Return (X, Y) of the center of cell containing provided text 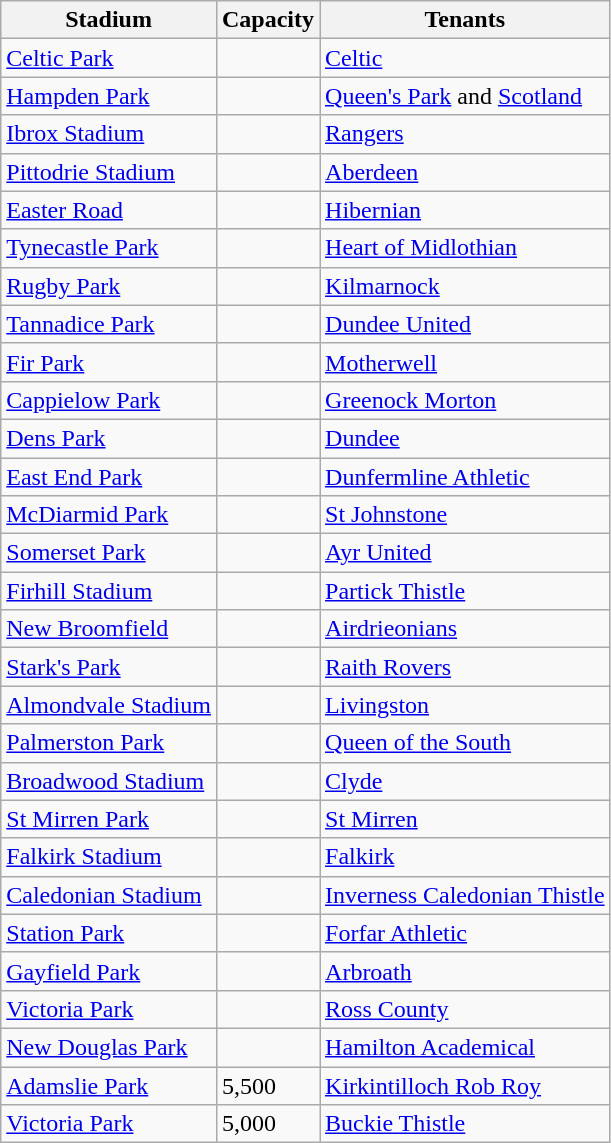
Gayfield Park (109, 971)
Caledonian Stadium (109, 895)
Rangers (466, 134)
Capacity (268, 20)
Forfar Athletic (466, 933)
Airdrieonians (466, 629)
Partick Thistle (466, 591)
Dunfermline Athletic (466, 477)
Tenants (466, 20)
Stark's Park (109, 667)
St Mirren Park (109, 819)
Kirkintilloch Rob Roy (466, 1085)
Ibrox Stadium (109, 134)
Heart of Midlothian (466, 248)
Somerset Park (109, 553)
Station Park (109, 933)
Falkirk (466, 857)
New Broomfield (109, 629)
Dens Park (109, 438)
Tannadice Park (109, 324)
Firhill Stadium (109, 591)
Arbroath (466, 971)
Easter Road (109, 210)
Rugby Park (109, 286)
Almondvale Stadium (109, 705)
Celtic Park (109, 58)
Greenock Morton (466, 400)
Inverness Caledonian Thistle (466, 895)
East End Park (109, 477)
Dundee (466, 438)
Palmerston Park (109, 743)
Tynecastle Park (109, 248)
Ayr United (466, 553)
Pittodrie Stadium (109, 172)
Motherwell (466, 362)
McDiarmid Park (109, 515)
New Douglas Park (109, 1047)
Queen's Park and Scotland (466, 96)
Kilmarnock (466, 286)
5,500 (268, 1085)
Hibernian (466, 210)
5,000 (268, 1124)
Queen of the South (466, 743)
Falkirk Stadium (109, 857)
Fir Park (109, 362)
Stadium (109, 20)
Clyde (466, 781)
Buckie Thistle (466, 1124)
Celtic (466, 58)
Dundee United (466, 324)
Broadwood Stadium (109, 781)
Hampden Park (109, 96)
Raith Rovers (466, 667)
Ross County (466, 1009)
Hamilton Academical (466, 1047)
Livingston (466, 705)
Adamslie Park (109, 1085)
St Mirren (466, 819)
Aberdeen (466, 172)
Cappielow Park (109, 400)
St Johnstone (466, 515)
